Scan for the cell matching the given text and deliver its [X, Y] coordinate at center. 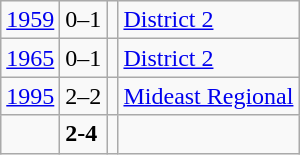
Mideast Regional [208, 96]
1995 [30, 96]
1965 [30, 58]
2–2 [84, 96]
2-4 [84, 134]
1959 [30, 20]
